Find where the given text appears and provide that cell's center as [x, y] coordinate. 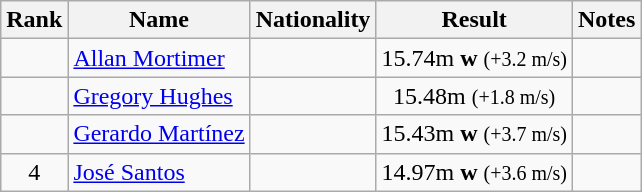
Gerardo Martínez [159, 134]
Notes [606, 20]
15.43m w (+3.7 m/s) [474, 134]
15.74m w (+3.2 m/s) [474, 58]
Result [474, 20]
Name [159, 20]
Allan Mortimer [159, 58]
4 [34, 172]
15.48m (+1.8 m/s) [474, 96]
José Santos [159, 172]
14.97m w (+3.6 m/s) [474, 172]
Gregory Hughes [159, 96]
Rank [34, 20]
Nationality [313, 20]
